Locate the cell with the specified text and output its [x, y] center coordinate. 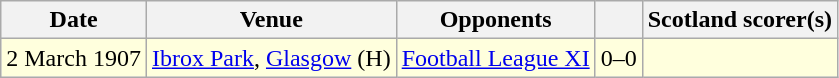
Football League XI [496, 58]
0–0 [618, 58]
Ibrox Park, Glasgow (H) [271, 58]
Venue [271, 20]
Opponents [496, 20]
2 March 1907 [74, 58]
Date [74, 20]
Scotland scorer(s) [740, 20]
